Extract the [x, y] coordinate from the center of the cell holding the provided text.  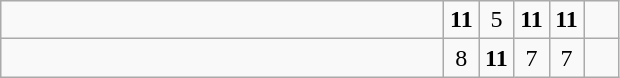
5 [496, 20]
8 [462, 58]
